Detect which cell encompasses the target text, then output its (x, y) center coordinate. 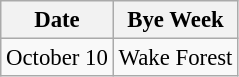
Date (57, 20)
Wake Forest (176, 58)
Bye Week (176, 20)
October 10 (57, 58)
